Return (X, Y) of the center of cell containing provided text 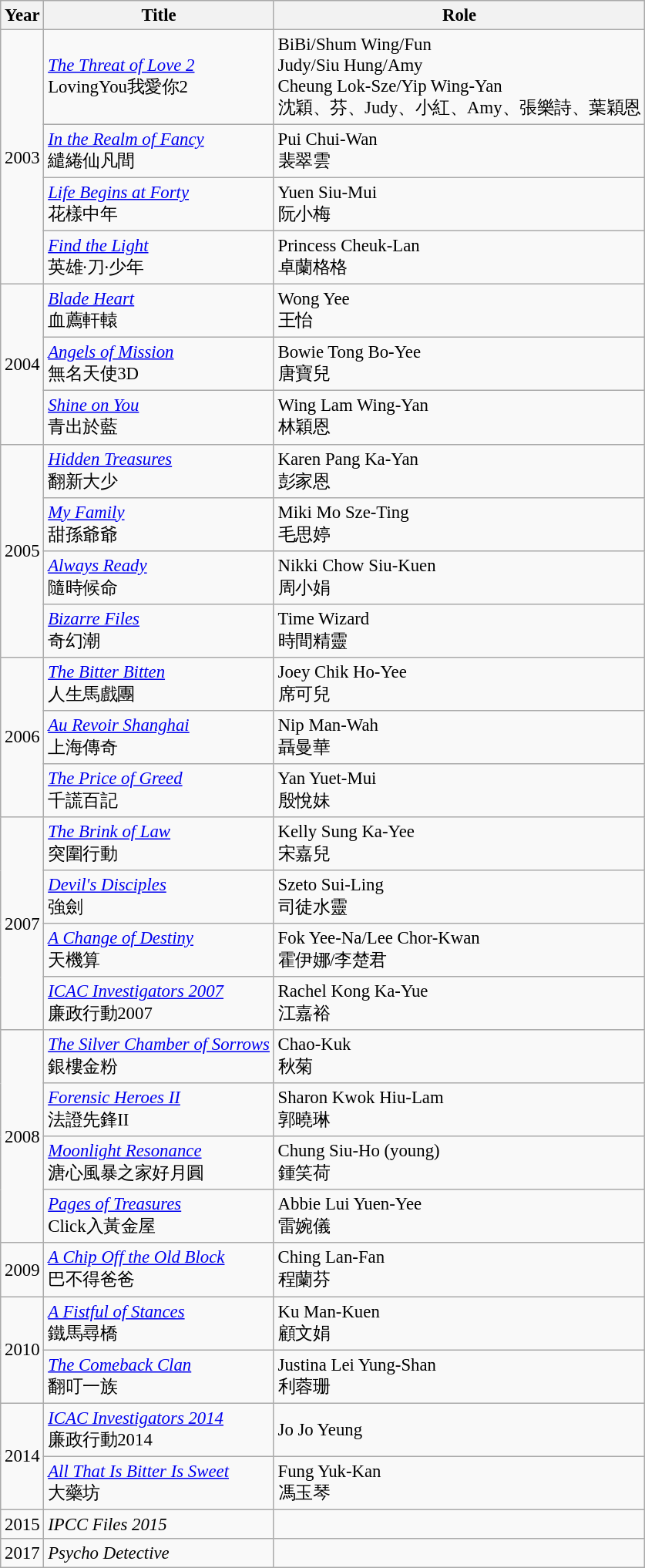
Jo Jo Yeung (459, 1429)
Rachel Kong Ka-Yue江嘉裕 (459, 1004)
Princess Cheuk-Lan卓蘭格格 (459, 257)
Bowie Tong Bo-Yee唐寶兒 (459, 364)
Sharon Kwok Hiu-Lam郭曉琳 (459, 1110)
Devil's Disciples 強劍 (159, 897)
Always Ready 隨時候命 (159, 577)
Abbie Lui Yuen-Yee雷婉儀 (459, 1216)
Life Begins at Forty 花樣中年 (159, 205)
The Silver Chamber of Sorrows 銀樓金粉 (159, 1056)
The Bitter Bitten人生馬戲團 (159, 685)
Kelly Sung Ka-Yee宋嘉兒 (459, 843)
Ching Lan-Fan程蘭芬 (459, 1270)
The Comeback Clan翻叮一族 (159, 1377)
Fung Yuk-Kan馮玉琴 (459, 1483)
ICAC Investigators 2014廉政行動2014 (159, 1429)
Time Wizard時間精靈 (459, 631)
Nip Man-Wah聶曼華 (459, 737)
Forensic Heroes II 法證先鋒II (159, 1110)
Ku Man-Kuen顧文娟 (459, 1323)
The Threat of Love 2 LovingYou我愛你2 (159, 77)
A Chip Off the Old Block 巴不得爸爸 (159, 1270)
A Fistful of Stances鐵馬尋橋 (159, 1323)
Szeto Sui-Ling司徒水靈 (459, 897)
2007 (22, 924)
IPCC Files 2015 (159, 1524)
Chung Siu-Ho (young)鍾笑荷 (459, 1163)
Wing Lam Wing-Yan林穎恩 (459, 418)
Au Revoir Shanghai 上海傳奇 (159, 737)
Nikki Chow Siu-Kuen周小娟 (459, 577)
Psycho Detective (159, 1553)
Pui Chui-Wan裴翠雲 (459, 151)
Title (159, 15)
2005 (22, 550)
All That Is Bitter Is Sweet大藥坊 (159, 1483)
2010 (22, 1350)
Hidden Treasures 翻新大少 (159, 470)
BiBi/Shum Wing/FunJudy/Siu Hung/AmyCheung Lok-Sze/Yip Wing-Yan 沈穎、芬、Judy、小紅、Amy、張樂詩、葉穎恩 (459, 77)
2009 (22, 1270)
Pages of Treasures Click入黃金屋 (159, 1216)
Blade Heart 血薦軒轅 (159, 311)
Shine on You 青出於藍 (159, 418)
Role (459, 15)
Year (22, 15)
Fok Yee-Na/Lee Chor-Kwan 霍伊娜/李楚君 (459, 950)
Bizarre Files 奇幻潮 (159, 631)
2006 (22, 737)
Miki Mo Sze-Ting毛思婷 (459, 524)
2014 (22, 1456)
Moonlight Resonance 溏心風暴之家好月圓 (159, 1163)
2003 (22, 157)
The Price of Greed 千謊百記 (159, 791)
My Family 甜孫爺爺 (159, 524)
Karen Pang Ka-Yan彭家恩 (459, 470)
2015 (22, 1524)
Yan Yuet-Mui殷悅妹 (459, 791)
Find the Light 英雄·刀·少年 (159, 257)
Joey Chik Ho-Yee席可兒 (459, 685)
2008 (22, 1136)
Chao-Kuk秋菊 (459, 1056)
2004 (22, 364)
The Brink of Law突圍行動 (159, 843)
Yuen Siu-Mui阮小梅 (459, 205)
A Change of Destiny 天機算 (159, 950)
Wong Yee王怡 (459, 311)
In the Realm of Fancy 繾綣仙凡間 (159, 151)
Angels of Mission 無名天使3D (159, 364)
Justina Lei Yung-Shan利蓉珊 (459, 1377)
2017 (22, 1553)
ICAC Investigators 2007 廉政行動2007 (159, 1004)
